Capture the cell that displays the provided text and extract its [X, Y] central coordinate. 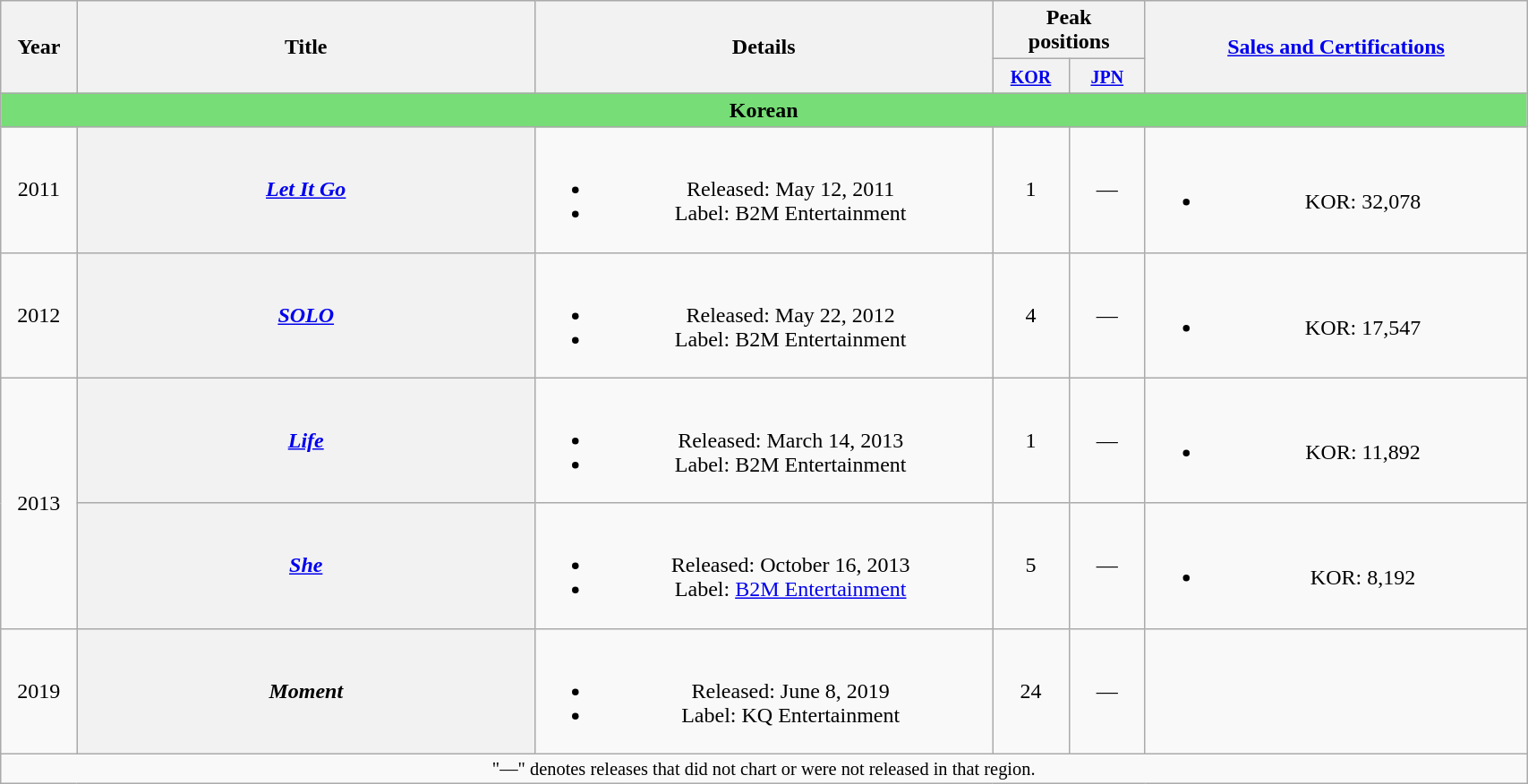
Peakpositions [1069, 30]
Released: October 16, 2013Label: B2M Entertainment [763, 566]
SOLO [306, 315]
2019 [39, 691]
KOR: 11,892 [1336, 440]
5 [1031, 566]
Life [306, 440]
Released: June 8, 2019Label: KQ Entertainment [763, 691]
"—" denotes releases that did not chart or were not released in that region. [764, 769]
Year [39, 47]
Released: May 12, 2011Label: B2M Entertainment [763, 190]
Let It Go [306, 190]
4 [1031, 315]
KOR: 32,078 [1336, 190]
She [306, 566]
2013 [39, 503]
Details [763, 47]
JPN [1106, 76]
KOR [1031, 76]
24 [1031, 691]
KOR: 8,192 [1336, 566]
KOR: 17,547 [1336, 315]
Released: March 14, 2013Label: B2M Entertainment [763, 440]
2011 [39, 190]
2012 [39, 315]
Sales and Certifications [1336, 47]
Moment [306, 691]
Released: May 22, 2012Label: B2M Entertainment [763, 315]
Title [306, 47]
Korean [764, 110]
